Extract the [X, Y] coordinate from the center of the cell holding the provided text.  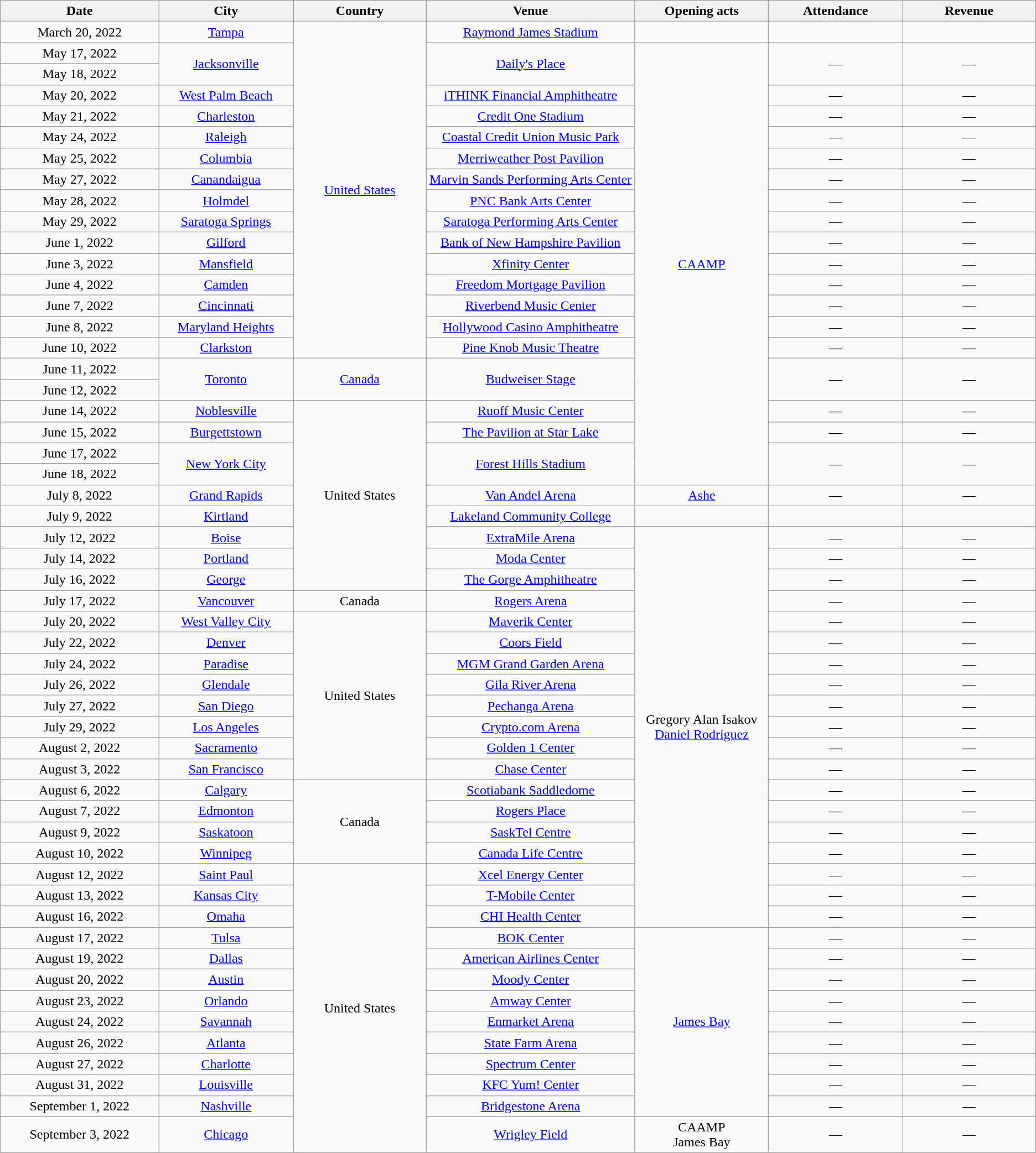
CAAMPJames Bay [702, 1134]
Portland [226, 558]
Freedom Mortgage Pavilion [530, 285]
Opening acts [702, 11]
Sacramento [226, 748]
Denver [226, 643]
June 10, 2022 [80, 348]
George [226, 579]
Orlando [226, 1001]
Toronto [226, 380]
Kirtland [226, 516]
Saint Paul [226, 874]
Austin [226, 980]
West Palm Beach [226, 95]
Wrigley Field [530, 1134]
August 17, 2022 [80, 938]
ExtraMile Arena [530, 537]
Coastal Credit Union Music Park [530, 137]
June 4, 2022 [80, 285]
Pechanga Arena [530, 706]
June 14, 2022 [80, 411]
Venue [530, 11]
Date [80, 11]
Glendale [226, 685]
July 27, 2022 [80, 706]
June 12, 2022 [80, 390]
May 20, 2022 [80, 95]
June 1, 2022 [80, 242]
City [226, 11]
Winnipeg [226, 853]
Kansas City [226, 895]
September 1, 2022 [80, 1106]
August 13, 2022 [80, 895]
Crypto.com Arena [530, 727]
Jacksonville [226, 64]
Country [360, 11]
Riverbend Music Center [530, 306]
Boise [226, 537]
Xfinity Center [530, 264]
Gregory Alan IsakovDaniel Rodríguez [702, 727]
July 9, 2022 [80, 516]
August 7, 2022 [80, 811]
Paradise [226, 664]
Rogers Arena [530, 600]
Camden [226, 285]
May 28, 2022 [80, 200]
Raymond James Stadium [530, 32]
June 17, 2022 [80, 453]
Scotiabank Saddledome [530, 790]
Edmonton [226, 811]
Gilford [226, 242]
Mansfield [226, 264]
May 18, 2022 [80, 74]
Noblesville [226, 411]
Amway Center [530, 1001]
May 29, 2022 [80, 221]
August 20, 2022 [80, 980]
Chicago [226, 1134]
August 27, 2022 [80, 1064]
iTHINK Financial Amphitheatre [530, 95]
T-Mobile Center [530, 895]
CAAMP [702, 263]
June 11, 2022 [80, 369]
Saskatoon [226, 832]
Omaha [226, 916]
Moda Center [530, 558]
Grand Rapids [226, 495]
June 18, 2022 [80, 474]
Charlotte [226, 1064]
July 12, 2022 [80, 537]
Moody Center [530, 980]
SaskTel Centre [530, 832]
July 22, 2022 [80, 643]
Los Angeles [226, 727]
PNC Bank Arts Center [530, 200]
Credit One Stadium [530, 116]
Attendance [835, 11]
May 24, 2022 [80, 137]
March 20, 2022 [80, 32]
MGM Grand Garden Arena [530, 664]
Savannah [226, 1022]
The Pavilion at Star Lake [530, 432]
May 17, 2022 [80, 53]
State Farm Arena [530, 1043]
Van Andel Arena [530, 495]
August 16, 2022 [80, 916]
Maryland Heights [226, 327]
August 23, 2022 [80, 1001]
Vancouver [226, 600]
Marvin Sands Performing Arts Center [530, 179]
August 19, 2022 [80, 959]
June 3, 2022 [80, 264]
Clarkston [226, 348]
Calgary [226, 790]
Rogers Place [530, 811]
Bank of New Hampshire Pavilion [530, 242]
August 26, 2022 [80, 1043]
August 24, 2022 [80, 1022]
May 21, 2022 [80, 116]
West Valley City [226, 622]
Gila River Arena [530, 685]
Tulsa [226, 938]
July 8, 2022 [80, 495]
New York City [226, 464]
Charleston [226, 116]
Atlanta [226, 1043]
Chase Center [530, 769]
July 20, 2022 [80, 622]
Xcel Energy Center [530, 874]
Nashville [226, 1106]
Columbia [226, 158]
Golden 1 Center [530, 748]
May 27, 2022 [80, 179]
August 2, 2022 [80, 748]
July 14, 2022 [80, 558]
Maverik Center [530, 622]
Ashe [702, 495]
Enmarket Arena [530, 1022]
Saratoga Performing Arts Center [530, 221]
BOK Center [530, 938]
July 29, 2022 [80, 727]
Lakeland Community College [530, 516]
The Gorge Amphitheatre [530, 579]
Revenue [969, 11]
Saratoga Springs [226, 221]
June 15, 2022 [80, 432]
Daily's Place [530, 64]
Coors Field [530, 643]
June 8, 2022 [80, 327]
July 17, 2022 [80, 600]
May 25, 2022 [80, 158]
Burgettstown [226, 432]
Bridgestone Arena [530, 1106]
KFC Yum! Center [530, 1085]
Forest Hills Stadium [530, 464]
Dallas [226, 959]
July 16, 2022 [80, 579]
Louisville [226, 1085]
Hollywood Casino Amphitheatre [530, 327]
Canandaigua [226, 179]
Pine Knob Music Theatre [530, 348]
August 3, 2022 [80, 769]
Raleigh [226, 137]
Merriweather Post Pavilion [530, 158]
August 31, 2022 [80, 1085]
CHI Health Center [530, 916]
August 6, 2022 [80, 790]
Spectrum Center [530, 1064]
James Bay [702, 1022]
American Airlines Center [530, 959]
Budweiser Stage [530, 380]
June 7, 2022 [80, 306]
Cincinnati [226, 306]
San Diego [226, 706]
July 26, 2022 [80, 685]
September 3, 2022 [80, 1134]
Ruoff Music Center [530, 411]
July 24, 2022 [80, 664]
Holmdel [226, 200]
August 9, 2022 [80, 832]
August 10, 2022 [80, 853]
Tampa [226, 32]
San Francisco [226, 769]
Canada Life Centre [530, 853]
August 12, 2022 [80, 874]
